Determine the (X, Y) coordinate at the center of the cell enclosing the given text.  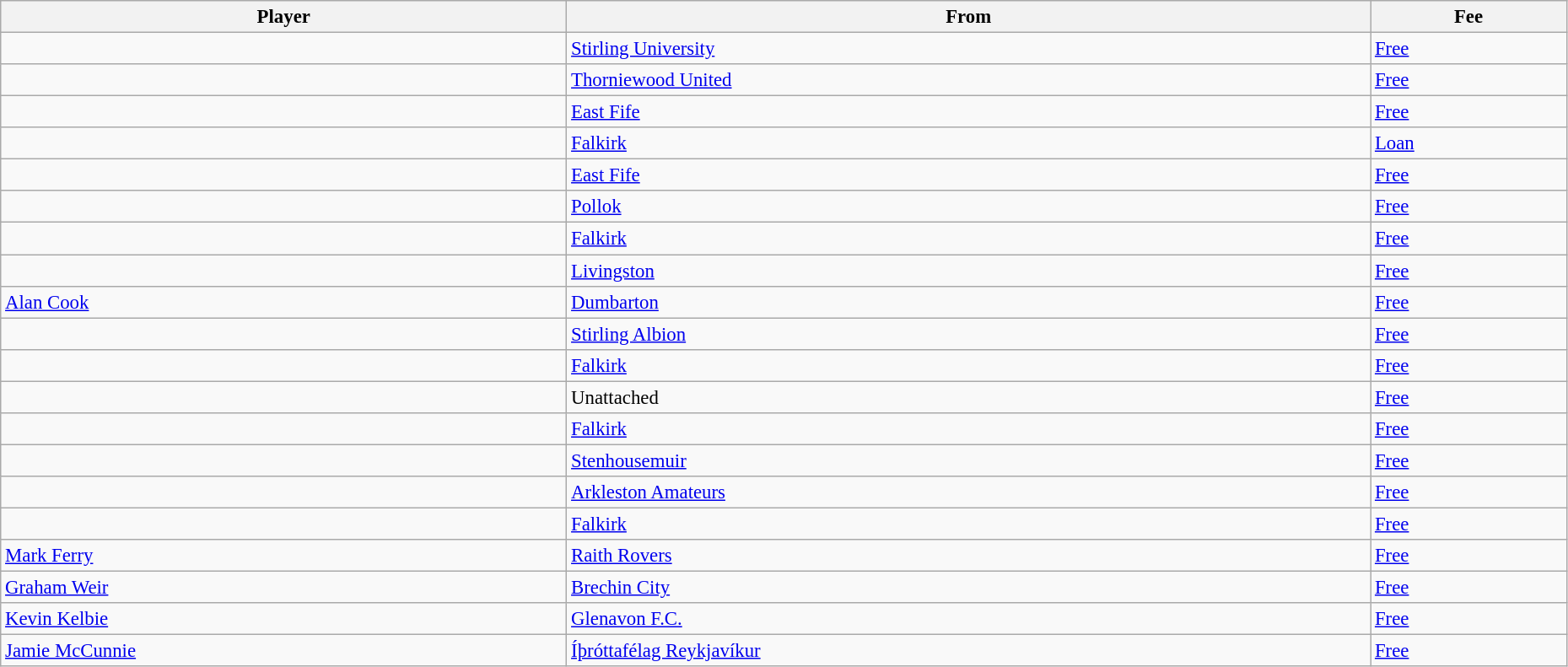
Brechin City (968, 588)
Alan Cook (283, 302)
Jamie McCunnie (283, 651)
Arkleston Amateurs (968, 492)
Graham Weir (283, 588)
Íþróttafélag Reykjavíkur (968, 651)
Livingston (968, 271)
Raith Rovers (968, 556)
Pollok (968, 207)
Loan (1469, 143)
Stirling University (968, 49)
Glenavon F.C. (968, 619)
Kevin Kelbie (283, 619)
Thorniewood United (968, 80)
Fee (1469, 17)
Player (283, 17)
Mark Ferry (283, 556)
Dumbarton (968, 302)
Stenhousemuir (968, 460)
Stirling Albion (968, 334)
Unattached (968, 397)
From (968, 17)
